Output the (X, Y) coordinate of the center of the cell containing the given text.  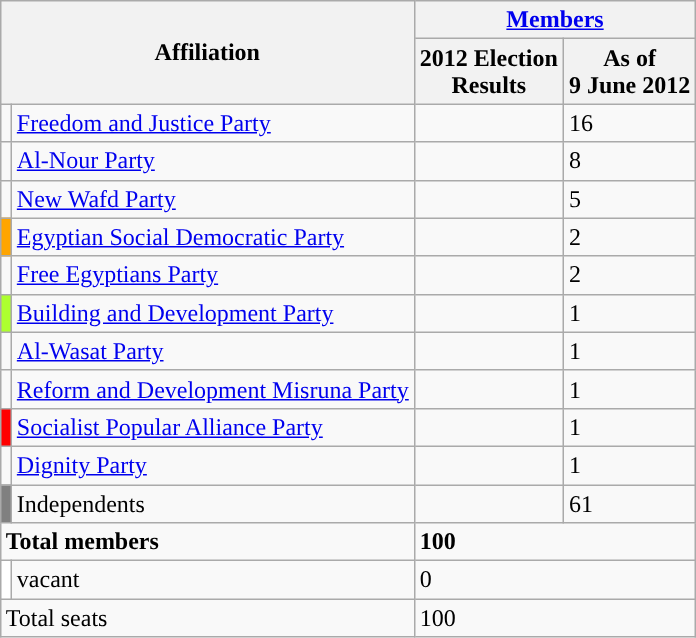
8 (629, 161)
Building and Development Party (212, 313)
Total seats (207, 618)
Al-Nour Party (212, 161)
16 (629, 123)
Free Egyptians Party (212, 275)
Socialist Popular Alliance Party (212, 427)
61 (629, 503)
Reform and Development Misruna Party (212, 389)
vacant (212, 580)
Egyptian Social Democratic Party (212, 237)
Independents (212, 503)
As of 9 June 2012 (629, 72)
Dignity Party (212, 465)
New Wafd Party (212, 199)
5 (629, 199)
Affiliation (207, 52)
Members (554, 20)
Total members (207, 542)
2012 ElectionResults (488, 72)
Freedom and Justice Party (212, 123)
0 (554, 580)
Al-Wasat Party (212, 351)
